Output the (x, y) coordinate of the center of the cell containing the given text.  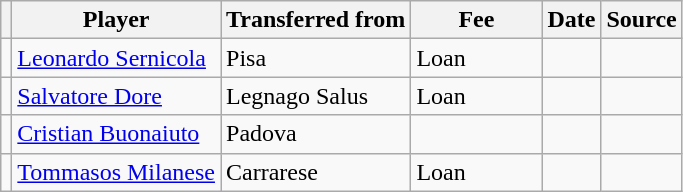
Padova (315, 134)
Pisa (315, 58)
Carrarese (315, 172)
Salvatore Dore (116, 96)
Leonardo Sernicola (116, 58)
Cristian Buonaiuto (116, 134)
Legnago Salus (315, 96)
Fee (476, 20)
Date (572, 20)
Transferred from (315, 20)
Source (642, 20)
Tommasos Milanese (116, 172)
Player (116, 20)
